Detect which cell encompasses the target text, then output its (x, y) center coordinate. 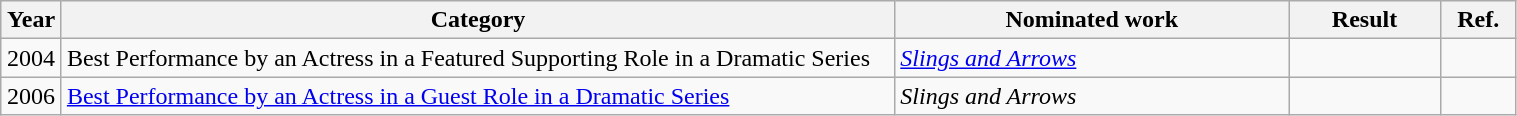
2004 (32, 58)
Category (478, 20)
Best Performance by an Actress in a Featured Supporting Role in a Dramatic Series (478, 58)
Year (32, 20)
Best Performance by an Actress in a Guest Role in a Dramatic Series (478, 96)
Nominated work (1092, 20)
Result (1365, 20)
2006 (32, 96)
Ref. (1478, 20)
